Return (X, Y) of the center of cell containing provided text 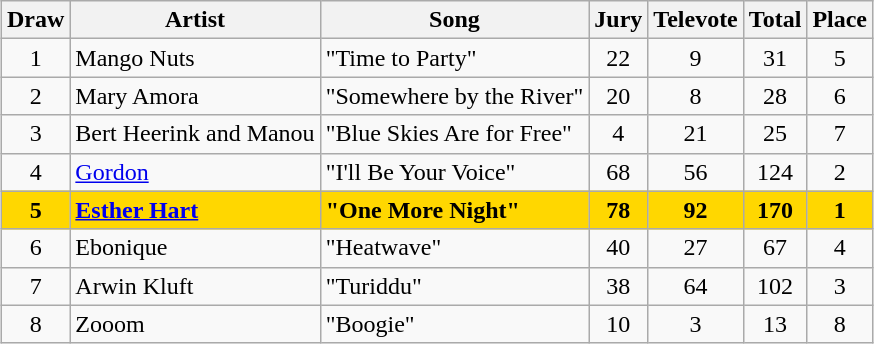
25 (775, 134)
56 (696, 172)
27 (696, 248)
92 (696, 210)
124 (775, 172)
"I'll Be Your Voice" (454, 172)
"Somewhere by the River" (454, 96)
"Blue Skies Are for Free" (454, 134)
Televote (696, 20)
"One More Night" (454, 210)
Esther Hart (195, 210)
9 (696, 58)
Ebonique (195, 248)
10 (618, 324)
21 (696, 134)
13 (775, 324)
Gordon (195, 172)
Draw (35, 20)
22 (618, 58)
"Heatwave" (454, 248)
28 (775, 96)
40 (618, 248)
"Boogie" (454, 324)
Jury (618, 20)
Arwin Kluft (195, 286)
Mary Amora (195, 96)
Total (775, 20)
Bert Heerink and Manou (195, 134)
31 (775, 58)
Mango Nuts (195, 58)
78 (618, 210)
Song (454, 20)
67 (775, 248)
38 (618, 286)
Artist (195, 20)
Place (840, 20)
68 (618, 172)
20 (618, 96)
Zooom (195, 324)
"Time to Party" (454, 58)
102 (775, 286)
170 (775, 210)
"Turiddu" (454, 286)
64 (696, 286)
